Identify which cell holds the provided text, then report its (X, Y) central coordinate. 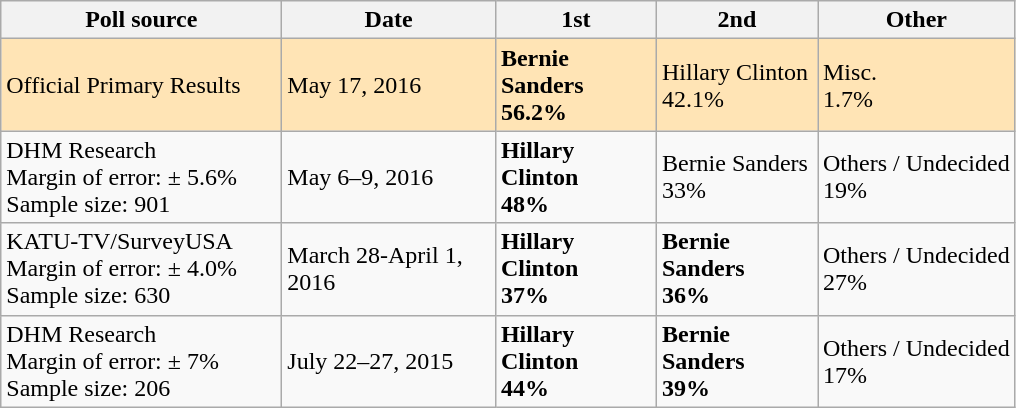
July 22–27, 2015 (389, 361)
Bernie Sanders39% (736, 361)
Others / Undecided27% (917, 269)
DHM ResearchMargin of error: ± 5.6% Sample size: 901 (142, 177)
Others / Undecided17% (917, 361)
Hillary Clinton44% (576, 361)
Official Primary Results (142, 85)
KATU-TV/SurveyUSAMargin of error: ± 4.0% Sample size: 630 (142, 269)
Hillary Clinton42.1% (736, 85)
Hillary Clinton48% (576, 177)
Others / Undecided19% (917, 177)
March 28-April 1, 2016 (389, 269)
Bernie Sanders36% (736, 269)
May 6–9, 2016 (389, 177)
Bernie Sanders56.2% (576, 85)
1st (576, 20)
Poll source (142, 20)
Date (389, 20)
DHM ResearchMargin of error: ± 7% Sample size: 206 (142, 361)
2nd (736, 20)
May 17, 2016 (389, 85)
Other (917, 20)
Misc.1.7% (917, 85)
Bernie Sanders33% (736, 177)
Hillary Clinton37% (576, 269)
